Identify which cell holds the provided text, then report its (X, Y) central coordinate. 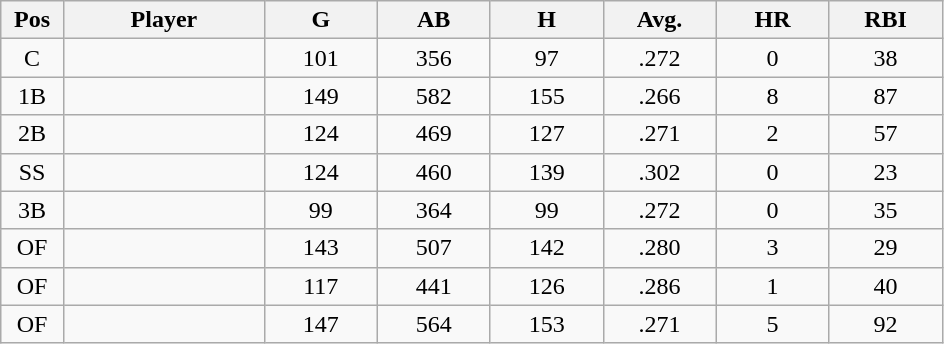
364 (434, 210)
RBI (886, 20)
.302 (660, 172)
.286 (660, 286)
441 (434, 286)
582 (434, 96)
2B (32, 134)
C (32, 58)
3B (32, 210)
.266 (660, 96)
126 (546, 286)
1 (772, 286)
3 (772, 248)
2 (772, 134)
HR (772, 20)
101 (320, 58)
147 (320, 324)
92 (886, 324)
153 (546, 324)
155 (546, 96)
139 (546, 172)
507 (434, 248)
460 (434, 172)
57 (886, 134)
35 (886, 210)
40 (886, 286)
29 (886, 248)
97 (546, 58)
8 (772, 96)
87 (886, 96)
143 (320, 248)
142 (546, 248)
G (320, 20)
127 (546, 134)
564 (434, 324)
Avg. (660, 20)
5 (772, 324)
117 (320, 286)
38 (886, 58)
Player (164, 20)
.280 (660, 248)
SS (32, 172)
AB (434, 20)
1B (32, 96)
Pos (32, 20)
23 (886, 172)
469 (434, 134)
H (546, 20)
149 (320, 96)
356 (434, 58)
